Pinpoint the cell where the given text exists, returning its (x, y) midpoint coordinate. 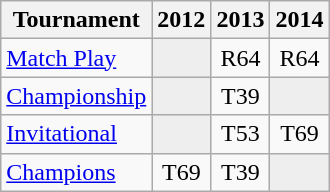
Champions (76, 172)
Championship (76, 96)
Invitational (76, 134)
Tournament (76, 20)
2012 (182, 20)
Match Play (76, 58)
T53 (240, 134)
2014 (300, 20)
2013 (240, 20)
